Output the [X, Y] coordinate of the center of the cell containing the given text.  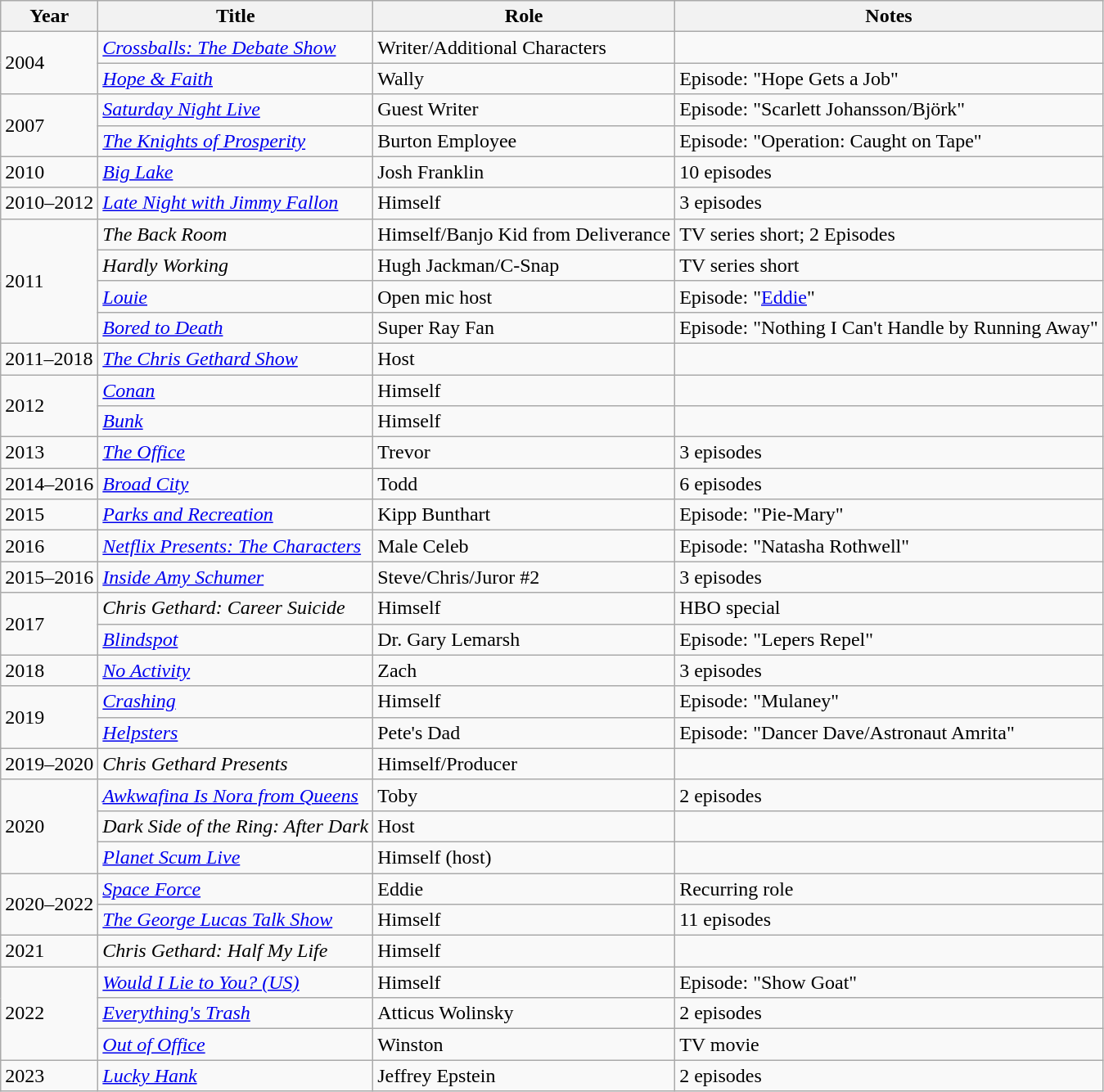
The Back Room [236, 234]
2020 [49, 826]
Awkwafina Is Nora from Queens [236, 795]
Year [49, 16]
Josh Franklin [524, 172]
Episode: "Dancer Dave/Astronaut Amrita" [889, 733]
Would I Lie to You? (US) [236, 982]
Inside Amy Schumer [236, 577]
Role [524, 16]
Episode: "Mulaney" [889, 702]
Late Night with Jimmy Fallon [236, 203]
2012 [49, 406]
6 episodes [889, 484]
Episode: "Scarlett Johansson/Björk" [889, 110]
2015–2016 [49, 577]
Episode: "Operation: Caught on Tape" [889, 141]
2007 [49, 125]
2011 [49, 281]
Hugh Jackman/C-Snap [524, 265]
2004 [49, 63]
The Office [236, 453]
Episode: "Eddie" [889, 296]
11 episodes [889, 920]
Episode: "Pie-Mary" [889, 515]
HBO special [889, 608]
Out of Office [236, 1045]
Himself/Banjo Kid from Deliverance [524, 234]
Netflix Presents: The Characters [236, 546]
2019–2020 [49, 764]
Dr. Gary Lemarsh [524, 639]
Crashing [236, 702]
Crossballs: The Debate Show [236, 47]
Open mic host [524, 296]
Atticus Wolinsky [524, 1013]
Himself/Producer [524, 764]
Broad City [236, 484]
Wally [524, 79]
The Knights of Prosperity [236, 141]
2014–2016 [49, 484]
The Chris Gethard Show [236, 359]
2023 [49, 1076]
Zach [524, 670]
Saturday Night Live [236, 110]
2010 [49, 172]
Space Force [236, 888]
Helpsters [236, 733]
Jeffrey Epstein [524, 1076]
Notes [889, 16]
2013 [49, 453]
2021 [49, 951]
Hope & Faith [236, 79]
Steve/Chris/Juror #2 [524, 577]
Pete's Dad [524, 733]
Big Lake [236, 172]
Chris Gethard Presents [236, 764]
2019 [49, 717]
2020–2022 [49, 904]
2018 [49, 670]
Lucky Hank [236, 1076]
Dark Side of the Ring: After Dark [236, 826]
Title [236, 16]
Hardly Working [236, 265]
2010–2012 [49, 203]
Guest Writer [524, 110]
Conan [236, 390]
Recurring role [889, 888]
Burton Employee [524, 141]
Planet Scum Live [236, 857]
The George Lucas Talk Show [236, 920]
Male Celeb [524, 546]
Trevor [524, 453]
Writer/Additional Characters [524, 47]
Super Ray Fan [524, 327]
TV movie [889, 1045]
Everything's Trash [236, 1013]
Parks and Recreation [236, 515]
10 episodes [889, 172]
Blindspot [236, 639]
Himself (host) [524, 857]
Chris Gethard: Career Suicide [236, 608]
2022 [49, 1013]
Bored to Death [236, 327]
Episode: "Lepers Repel" [889, 639]
2017 [49, 624]
Episode: "Show Goat" [889, 982]
Bunk [236, 422]
Kipp Bunthart [524, 515]
Episode: "Nothing I Can't Handle by Running Away" [889, 327]
2016 [49, 546]
Todd [524, 484]
Eddie [524, 888]
Episode: "Hope Gets a Job" [889, 79]
Louie [236, 296]
Episode: "Natasha Rothwell" [889, 546]
2015 [49, 515]
Winston [524, 1045]
Toby [524, 795]
2011–2018 [49, 359]
No Activity [236, 670]
TV series short; 2 Episodes [889, 234]
TV series short [889, 265]
Chris Gethard: Half My Life [236, 951]
